Locate the cell with the specified text and output its [x, y] center coordinate. 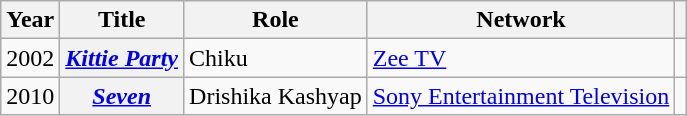
Title [122, 20]
Network [521, 20]
2010 [30, 96]
Role [276, 20]
Drishika Kashyap [276, 96]
Seven [122, 96]
Kittie Party [122, 58]
2002 [30, 58]
Sony Entertainment Television [521, 96]
Year [30, 20]
Zee TV [521, 58]
Chiku [276, 58]
